From the cell containing the given text, extract its center point as (x, y) coordinate. 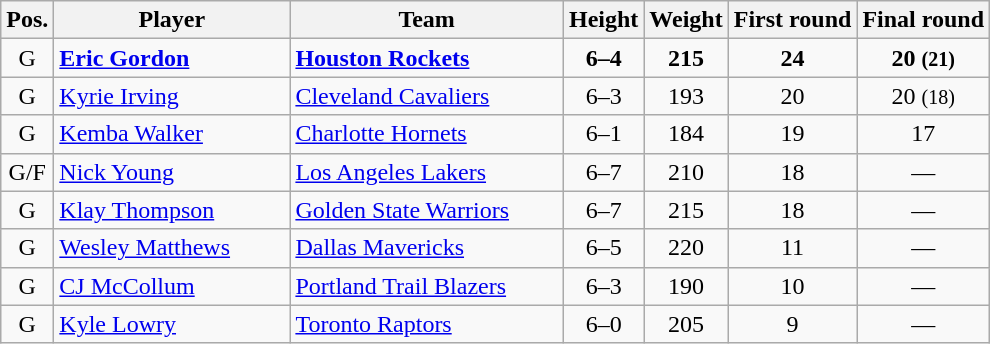
First round (792, 20)
CJ McCollum (172, 286)
Team (427, 20)
24 (792, 58)
205 (686, 324)
210 (686, 172)
Kyle Lowry (172, 324)
Kyrie Irving (172, 96)
Dallas Mavericks (427, 248)
6–1 (603, 134)
190 (686, 286)
Player (172, 20)
6–0 (603, 324)
Charlotte Hornets (427, 134)
11 (792, 248)
193 (686, 96)
17 (924, 134)
Houston Rockets (427, 58)
Height (603, 20)
19 (792, 134)
Wesley Matthews (172, 248)
6–4 (603, 58)
Weight (686, 20)
Pos. (28, 20)
10 (792, 286)
9 (792, 324)
Toronto Raptors (427, 324)
Final round (924, 20)
Kemba Walker (172, 134)
Golden State Warriors (427, 210)
Klay Thompson (172, 210)
G/F (28, 172)
Los Angeles Lakers (427, 172)
Cleveland Cavaliers (427, 96)
Portland Trail Blazers (427, 286)
Nick Young (172, 172)
184 (686, 134)
20 (792, 96)
20 (18) (924, 96)
6–5 (603, 248)
20 (21) (924, 58)
Eric Gordon (172, 58)
220 (686, 248)
